Return [x, y] of the center of cell containing provided text 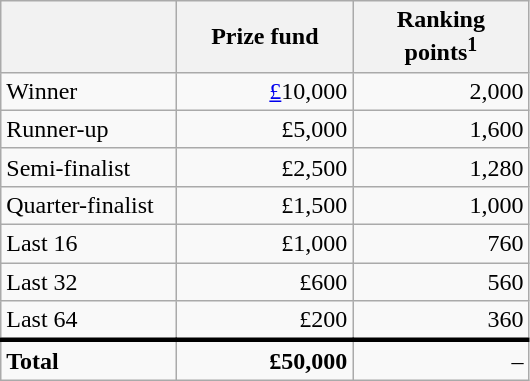
Total [89, 360]
£2,500 [265, 167]
Winner [89, 91]
£50,000 [265, 360]
Prize fund [265, 37]
£1,500 [265, 205]
1,280 [441, 167]
560 [441, 282]
Ranking points1 [441, 37]
£200 [265, 321]
2,000 [441, 91]
£600 [265, 282]
360 [441, 321]
Quarter-finalist [89, 205]
1,000 [441, 205]
Semi-finalist [89, 167]
£5,000 [265, 129]
– [441, 360]
1,600 [441, 129]
£10,000 [265, 91]
Last 16 [89, 244]
760 [441, 244]
£1,000 [265, 244]
Last 64 [89, 321]
Runner-up [89, 129]
Last 32 [89, 282]
